Extract the (X, Y) coordinate from the center of the cell holding the provided text.  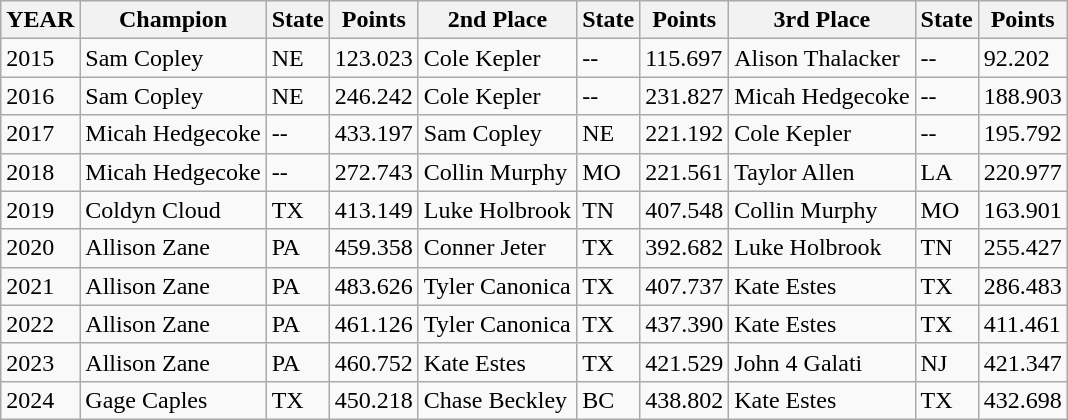
221.192 (684, 134)
Chase Beckley (497, 400)
407.737 (684, 286)
433.197 (374, 134)
2024 (40, 400)
221.561 (684, 172)
Alison Thalacker (822, 58)
286.483 (1022, 286)
NJ (946, 362)
2022 (40, 324)
461.126 (374, 324)
2019 (40, 210)
460.752 (374, 362)
450.218 (374, 400)
483.626 (374, 286)
2015 (40, 58)
Champion (173, 20)
407.548 (684, 210)
421.347 (1022, 362)
2023 (40, 362)
Coldyn Cloud (173, 210)
246.242 (374, 96)
220.977 (1022, 172)
255.427 (1022, 248)
2nd Place (497, 20)
2020 (40, 248)
2017 (40, 134)
Conner Jeter (497, 248)
92.202 (1022, 58)
163.901 (1022, 210)
2018 (40, 172)
392.682 (684, 248)
437.390 (684, 324)
272.743 (374, 172)
123.023 (374, 58)
2016 (40, 96)
John 4 Galati (822, 362)
438.802 (684, 400)
195.792 (1022, 134)
411.461 (1022, 324)
459.358 (374, 248)
3rd Place (822, 20)
188.903 (1022, 96)
421.529 (684, 362)
432.698 (1022, 400)
Gage Caples (173, 400)
2021 (40, 286)
231.827 (684, 96)
BC (608, 400)
413.149 (374, 210)
LA (946, 172)
115.697 (684, 58)
YEAR (40, 20)
Taylor Allen (822, 172)
